Detect which cell encompasses the target text, then output its [X, Y] center coordinate. 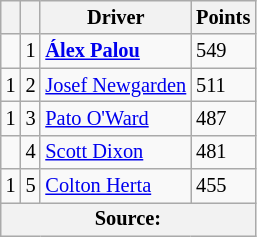
Colton Herta [116, 186]
549 [223, 51]
455 [223, 186]
Josef Newgarden [116, 85]
Scott Dixon [116, 152]
481 [223, 152]
5 [31, 186]
Driver [116, 17]
487 [223, 118]
Álex Palou [116, 51]
Source: [128, 219]
Points [223, 17]
4 [31, 152]
3 [31, 118]
2 [31, 85]
Pato O'Ward [116, 118]
511 [223, 85]
